Extract the (X, Y) coordinate from the center of the cell holding the provided text.  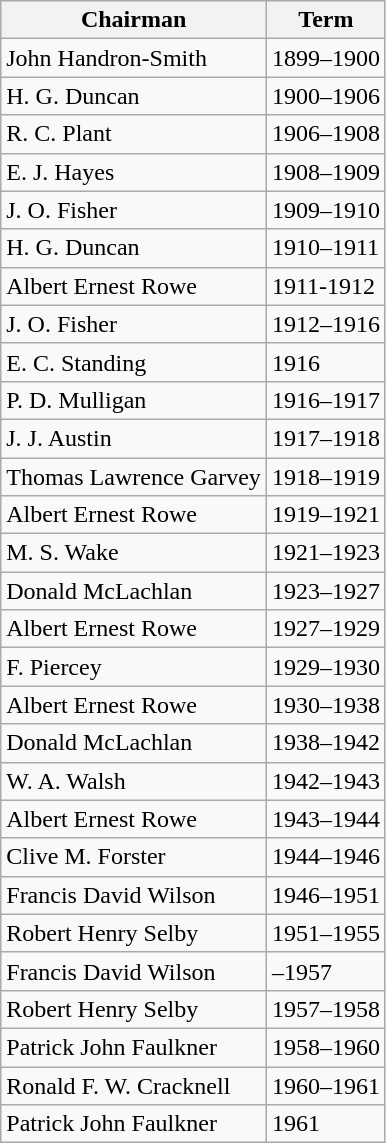
1961 (326, 1124)
1918–1919 (326, 477)
1930–1938 (326, 705)
Ronald F. W. Cracknell (134, 1085)
Thomas Lawrence Garvey (134, 477)
E. C. Standing (134, 362)
1921–1923 (326, 553)
P. D. Mulligan (134, 400)
1960–1961 (326, 1085)
1910–1911 (326, 248)
1916–1917 (326, 400)
1951–1955 (326, 933)
1909–1910 (326, 210)
1942–1943 (326, 781)
1912–1916 (326, 324)
1946–1951 (326, 895)
1917–1918 (326, 438)
1957–1958 (326, 1009)
1938–1942 (326, 743)
M. S. Wake (134, 553)
1919–1921 (326, 515)
1911-1912 (326, 286)
1944–1946 (326, 857)
Clive M. Forster (134, 857)
R. C. Plant (134, 134)
1929–1930 (326, 667)
Chairman (134, 20)
–1957 (326, 971)
Term (326, 20)
John Handron-Smith (134, 58)
1900–1906 (326, 96)
1923–1927 (326, 591)
1906–1908 (326, 134)
1927–1929 (326, 629)
F. Piercey (134, 667)
1916 (326, 362)
W. A. Walsh (134, 781)
E. J. Hayes (134, 172)
1908–1909 (326, 172)
1943–1944 (326, 819)
J. J. Austin (134, 438)
1899–1900 (326, 58)
1958–1960 (326, 1047)
